From the cell containing the given text, extract its center point as (X, Y) coordinate. 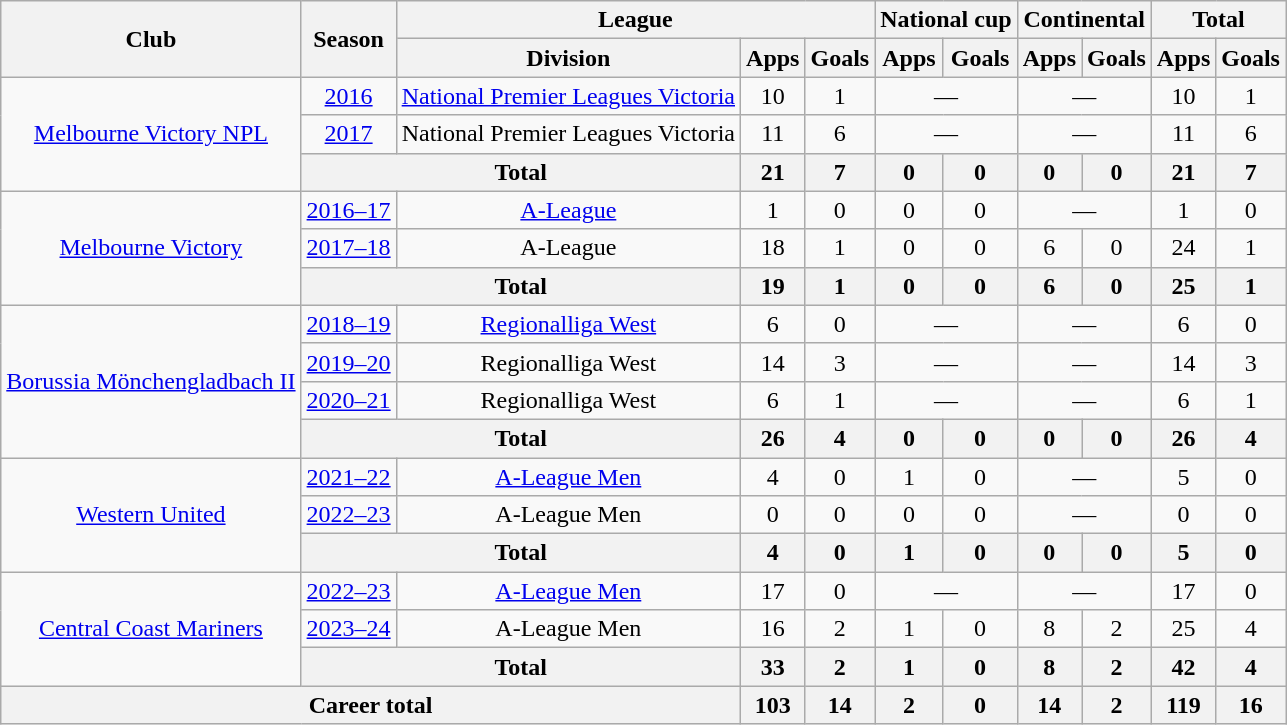
League (636, 20)
2017–18 (348, 248)
Club (151, 39)
119 (1183, 705)
19 (773, 286)
42 (1183, 667)
2023–24 (348, 629)
2019–20 (348, 362)
Western United (151, 515)
103 (773, 705)
18 (773, 248)
2021–22 (348, 477)
Division (568, 58)
2016–17 (348, 210)
33 (773, 667)
Career total (371, 705)
2016 (348, 96)
Borussia Mönchengladbach II (151, 381)
Melbourne Victory (151, 248)
National cup (946, 20)
2018–19 (348, 324)
Continental (1084, 20)
24 (1183, 248)
2020–21 (348, 400)
2017 (348, 134)
Melbourne Victory NPL (151, 134)
Central Coast Mariners (151, 629)
Season (348, 39)
